Extract the [X, Y] coordinate from the center of the cell holding the provided text.  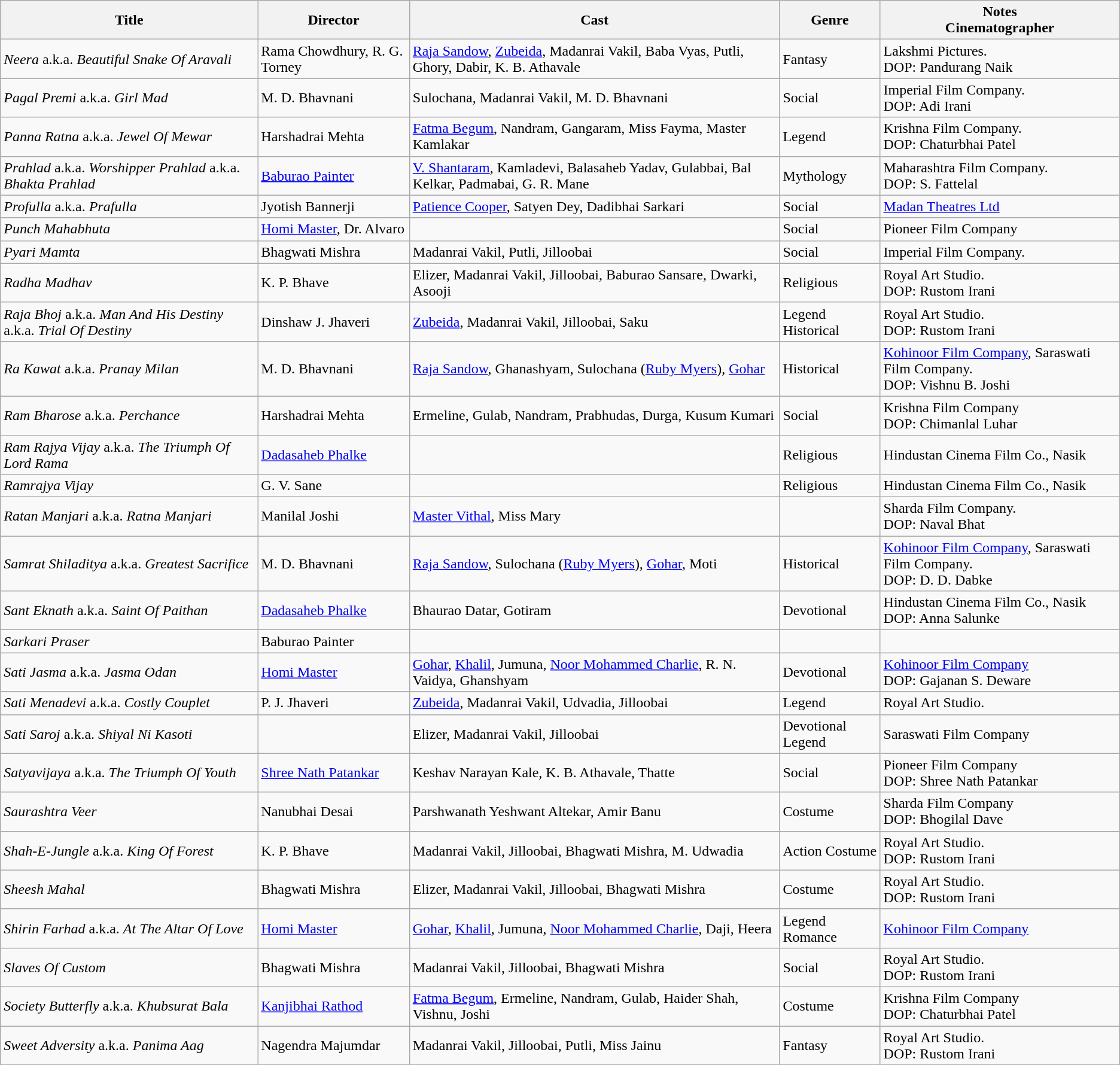
Raja Sandow, Ghanashyam, Sulochana (Ruby Myers), Gohar [595, 369]
Homi Master, Dr. Alvaro [334, 229]
Elizer, Madanrai Vakil, Jilloobai, Bhagwati Mishra [595, 889]
Imperial Film Company. [1000, 252]
Gohar, Khalil, Jumuna, Noor Mohammed Charlie, R. N. Vaidya, Ghanshyam [595, 673]
Cast [595, 20]
Ra Kawat a.k.a. Pranay Milan [129, 369]
Master Vithal, Miss Mary [595, 517]
Patience Cooper, Satyen Dey, Dadibhai Sarkari [595, 206]
Nagendra Majumdar [334, 1045]
Fatma Begum, Ermeline, Nandram, Gulab, Haider Shah, Vishnu, Joshi [595, 1006]
Punch Mahabhuta [129, 229]
Ramrajya Vijay [129, 486]
Kohinoor Film Company, Saraswati Film Company.DOP: Vishnu B. Joshi [1000, 369]
Legend Historical [830, 322]
Elizer, Madanrai Vakil, Jilloobai [595, 734]
Raja Sandow, Zubeida, Madanrai Vakil, Baba Vyas, Putli, Ghory, Dabir, K. B. Athavale [595, 59]
Gohar, Khalil, Jumuna, Noor Mohammed Charlie, Daji, Heera [595, 929]
Royal Art Studio. [1000, 703]
Ermeline, Gulab, Nandram, Prabhudas, Durga, Kusum Kumari [595, 415]
Genre [830, 20]
Kohinoor Film CompanyDOP: Gajanan S. Deware [1000, 673]
Keshav Narayan Kale, K. B. Athavale, Thatte [595, 773]
Shirin Farhad a.k.a. At The Altar Of Love [129, 929]
Fatma Begum, Nandram, Gangaram, Miss Fayma, Master Kamlakar [595, 136]
Sati Saroj a.k.a. Shiyal Ni Kasoti [129, 734]
Devotional Legend [830, 734]
Sati Jasma a.k.a. Jasma Odan [129, 673]
Action Costume [830, 851]
Ram Rajya Vijay a.k.a. The Triumph Of Lord Rama [129, 455]
Raja Sandow, Sulochana (Ruby Myers), Gohar, Moti [595, 564]
Sarkari Praser [129, 641]
Radha Madhav [129, 282]
Krishna Film Company.DOP: Chaturbhai Patel [1000, 136]
Madan Theatres Ltd [1000, 206]
Krishna Film CompanyDOP: Chaturbhai Patel [1000, 1006]
Sharda Film Company.DOP: Naval Bhat [1000, 517]
Panna Ratna a.k.a. Jewel Of Mewar [129, 136]
G. V. Sane [334, 486]
Madanrai Vakil, Jilloobai, Bhagwati Mishra [595, 967]
Imperial Film Company.DOP: Adi Irani [1000, 98]
Pioneer Film CompanyDOP: Shree Nath Patankar [1000, 773]
Jyotish Bannerji [334, 206]
Sharda Film CompanyDOP: Bhogilal Dave [1000, 811]
Madanrai Vakil, Putli, Jilloobai [595, 252]
Ratan Manjari a.k.a. Ratna Manjari [129, 517]
Pyari Mamta [129, 252]
Kohinoor Film Company [1000, 929]
P. J. Jhaveri [334, 703]
Saurashtra Veer [129, 811]
Royal Art Studio.DOP: Rustom Irani [1000, 282]
Director [334, 20]
Zubeida, Madanrai Vakil, Udvadia, Jilloobai [595, 703]
Elizer, Madanrai Vakil, Jilloobai, Baburao Sansare, Dwarki, Asooji [595, 282]
Raja Bhoj a.k.a. Man And His Destiny a.k.a. Trial Of Destiny [129, 322]
Pioneer Film Company [1000, 229]
Zubeida, Madanrai Vakil, Jilloobai, Saku [595, 322]
Sweet Adversity a.k.a. Panima Aag [129, 1045]
Profulla a.k.a. Prafulla [129, 206]
Maharashtra Film Company.DOP: S. Fattelal [1000, 176]
Parshwanath Yeshwant Altekar, Amir Banu [595, 811]
Title [129, 20]
Pagal Premi a.k.a. Girl Mad [129, 98]
Prahlad a.k.a. Worshipper Prahlad a.k.a. Bhakta Prahlad [129, 176]
Mythology [830, 176]
Madanrai Vakil, Jilloobai, Putli, Miss Jainu [595, 1045]
Sati Menadevi a.k.a. Costly Couplet [129, 703]
Sulochana, Madanrai Vakil, M. D. Bhavnani [595, 98]
Nanubhai Desai [334, 811]
V. Shantaram, Kamladevi, Balasaheb Yadav, Gulabbai, Bal Kelkar, Padmabai, G. R. Mane [595, 176]
Shah-E-Jungle a.k.a. King Of Forest [129, 851]
NotesCinematographer [1000, 20]
Ram Bharose a.k.a. Perchance [129, 415]
Krishna Film CompanyDOP: Chimanlal Luhar [1000, 415]
Hindustan Cinema Film Co., NasikDOP: Anna Salunke [1000, 610]
Slaves Of Custom [129, 967]
Dinshaw J. Jhaveri [334, 322]
Sheesh Mahal [129, 889]
Legend Romance [830, 929]
Bhaurao Datar, Gotiram [595, 610]
Shree Nath Patankar [334, 773]
Manilal Joshi [334, 517]
Rama Chowdhury, R. G. Torney [334, 59]
Satyavijaya a.k.a. The Triumph Of Youth [129, 773]
Kohinoor Film Company, Saraswati Film Company.DOP: D. D. Dabke [1000, 564]
Lakshmi Pictures.DOP: Pandurang Naik [1000, 59]
Madanrai Vakil, Jilloobai, Bhagwati Mishra, M. Udwadia [595, 851]
Saraswati Film Company [1000, 734]
Samrat Shiladitya a.k.a. Greatest Sacrifice [129, 564]
Sant Eknath a.k.a. Saint Of Paithan [129, 610]
Neera a.k.a. Beautiful Snake Of Aravali [129, 59]
Society Butterfly a.k.a. Khubsurat Bala [129, 1006]
Kanjibhai Rathod [334, 1006]
